Provide the [X, Y] coordinate of the cell's center where the given text is located.  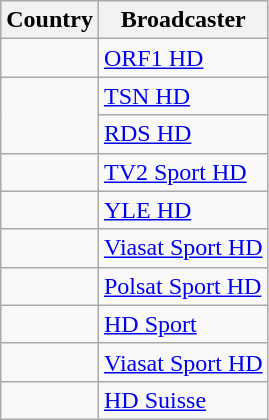
ORF1 HD [183, 58]
RDS HD [183, 134]
HD Suisse [183, 400]
YLE HD [183, 210]
HD Sport [183, 324]
Broadcaster [183, 20]
Country [50, 20]
TSN HD [183, 96]
Polsat Sport HD [183, 286]
TV2 Sport HD [183, 172]
